Return the (x, y) coordinate for the center point of the cell that contains the specified text.  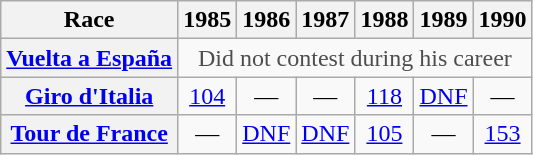
1990 (502, 20)
1989 (444, 20)
1986 (266, 20)
Tour de France (90, 134)
Did not contest during his career (355, 58)
Race (90, 20)
1987 (326, 20)
105 (384, 134)
104 (208, 96)
1988 (384, 20)
Giro d'Italia (90, 96)
153 (502, 134)
Vuelta a España (90, 58)
118 (384, 96)
1985 (208, 20)
